Capture the cell that displays the provided text and extract its (x, y) central coordinate. 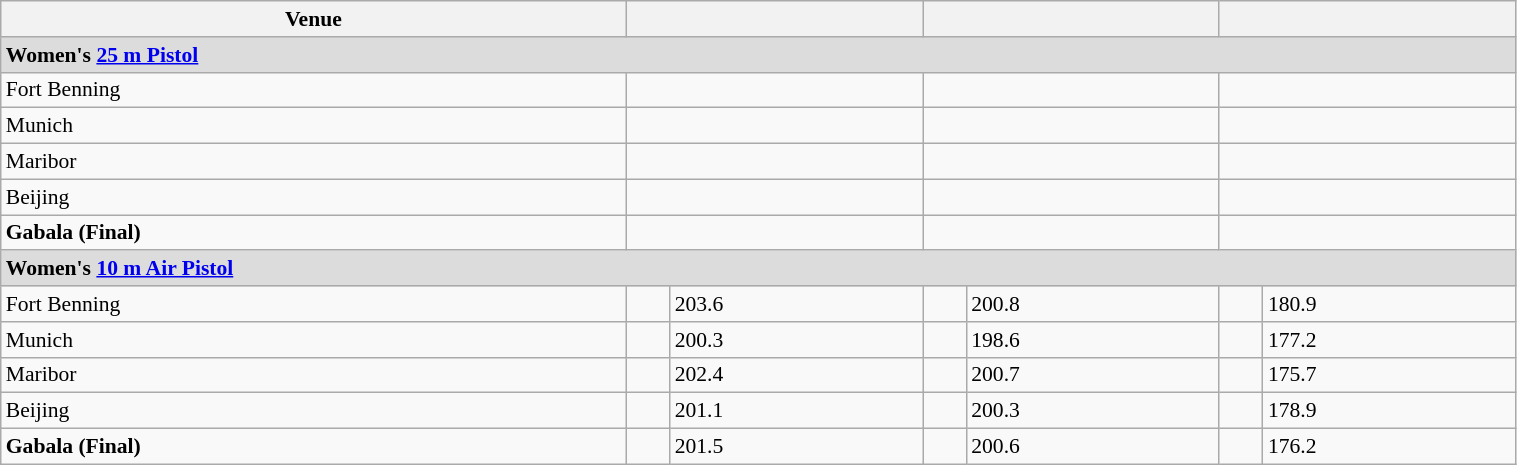
Venue (314, 19)
175.7 (1390, 375)
200.8 (1092, 304)
201.5 (796, 447)
200.6 (1092, 447)
177.2 (1390, 340)
198.6 (1092, 340)
180.9 (1390, 304)
176.2 (1390, 447)
202.4 (796, 375)
178.9 (1390, 411)
Women's 10 m Air Pistol (758, 269)
203.6 (796, 304)
200.7 (1092, 375)
Women's 25 m Pistol (758, 55)
201.1 (796, 411)
